Return [x, y] of the center of cell containing provided text 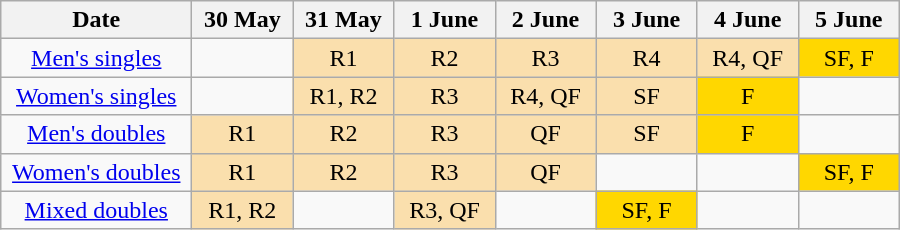
Women's doubles [96, 172]
R3, QF [444, 210]
R4 [646, 58]
2 June [546, 20]
Men's singles [96, 58]
5 June [848, 20]
Women's singles [96, 96]
31 May [344, 20]
3 June [646, 20]
Mixed doubles [96, 210]
Men's doubles [96, 134]
30 May [242, 20]
1 June [444, 20]
4 June [748, 20]
Date [96, 20]
